Pinpoint the cell where the given text exists, returning its (x, y) midpoint coordinate. 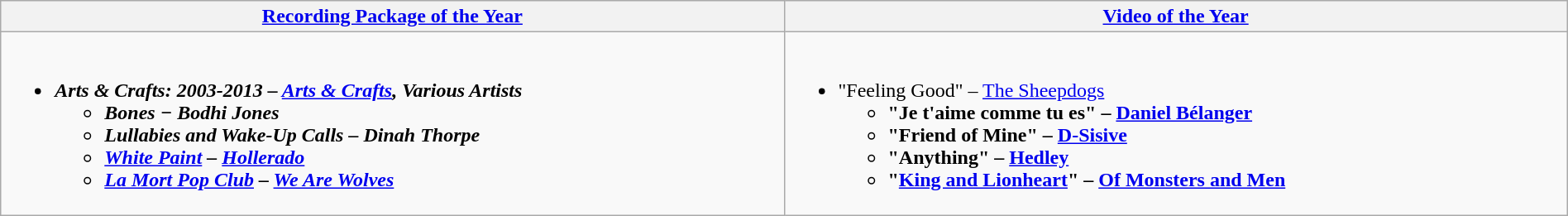
Video of the Year (1176, 17)
Recording Package of the Year (392, 17)
